Provide the [x, y] coordinate of the cell's center where the given text is located.  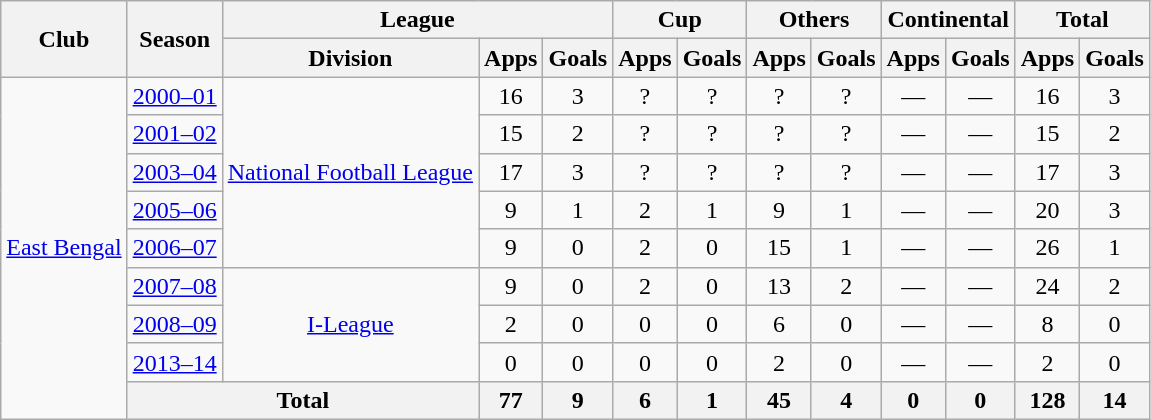
Club [64, 39]
2005–06 [174, 210]
4 [846, 400]
128 [1047, 400]
14 [1115, 400]
2008–09 [174, 324]
13 [779, 286]
77 [511, 400]
2001–02 [174, 134]
I-League [350, 324]
League [418, 20]
26 [1047, 248]
Others [814, 20]
2013–14 [174, 362]
24 [1047, 286]
2000–01 [174, 96]
20 [1047, 210]
Cup [680, 20]
Division [350, 58]
2003–04 [174, 172]
National Football League [350, 172]
Continental [948, 20]
2006–07 [174, 248]
8 [1047, 324]
Season [174, 39]
East Bengal [64, 248]
45 [779, 400]
2007–08 [174, 286]
